Search for the cell housing the specified text and yield its (X, Y) center coordinate. 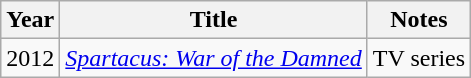
2012 (30, 58)
Year (30, 20)
TV series (418, 58)
Title (214, 20)
Spartacus: War of the Damned (214, 58)
Notes (418, 20)
